From the cell containing the given text, extract its center point as (x, y) coordinate. 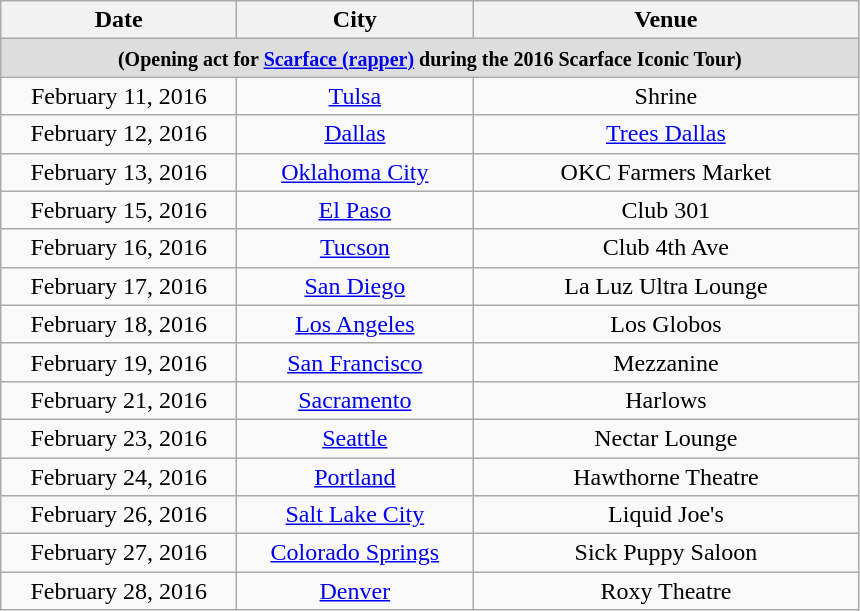
February 24, 2016 (119, 477)
OKC Farmers Market (666, 172)
Tucson (355, 248)
Salt Lake City (355, 515)
Hawthorne Theatre (666, 477)
Colorado Springs (355, 553)
Los Angeles (355, 324)
Trees Dallas (666, 134)
Roxy Theatre (666, 591)
February 15, 2016 (119, 210)
February 27, 2016 (119, 553)
Sick Puppy Saloon (666, 553)
(Opening act for Scarface (rapper) during the 2016 Scarface Iconic Tour) (430, 58)
February 12, 2016 (119, 134)
Club 301 (666, 210)
February 21, 2016 (119, 400)
February 16, 2016 (119, 248)
February 17, 2016 (119, 286)
La Luz Ultra Lounge (666, 286)
Portland (355, 477)
Nectar Lounge (666, 438)
Harlows (666, 400)
February 18, 2016 (119, 324)
February 26, 2016 (119, 515)
Dallas (355, 134)
City (355, 20)
Sacramento (355, 400)
February 11, 2016 (119, 96)
Tulsa (355, 96)
San Diego (355, 286)
Los Globos (666, 324)
February 23, 2016 (119, 438)
El Paso (355, 210)
San Francisco (355, 362)
February 19, 2016 (119, 362)
Mezzanine (666, 362)
Denver (355, 591)
February 13, 2016 (119, 172)
Oklahoma City (355, 172)
February 28, 2016 (119, 591)
Date (119, 20)
Liquid Joe's (666, 515)
Shrine (666, 96)
Club 4th Ave (666, 248)
Venue (666, 20)
Seattle (355, 438)
